Identify which cell holds the provided text, then report its (x, y) central coordinate. 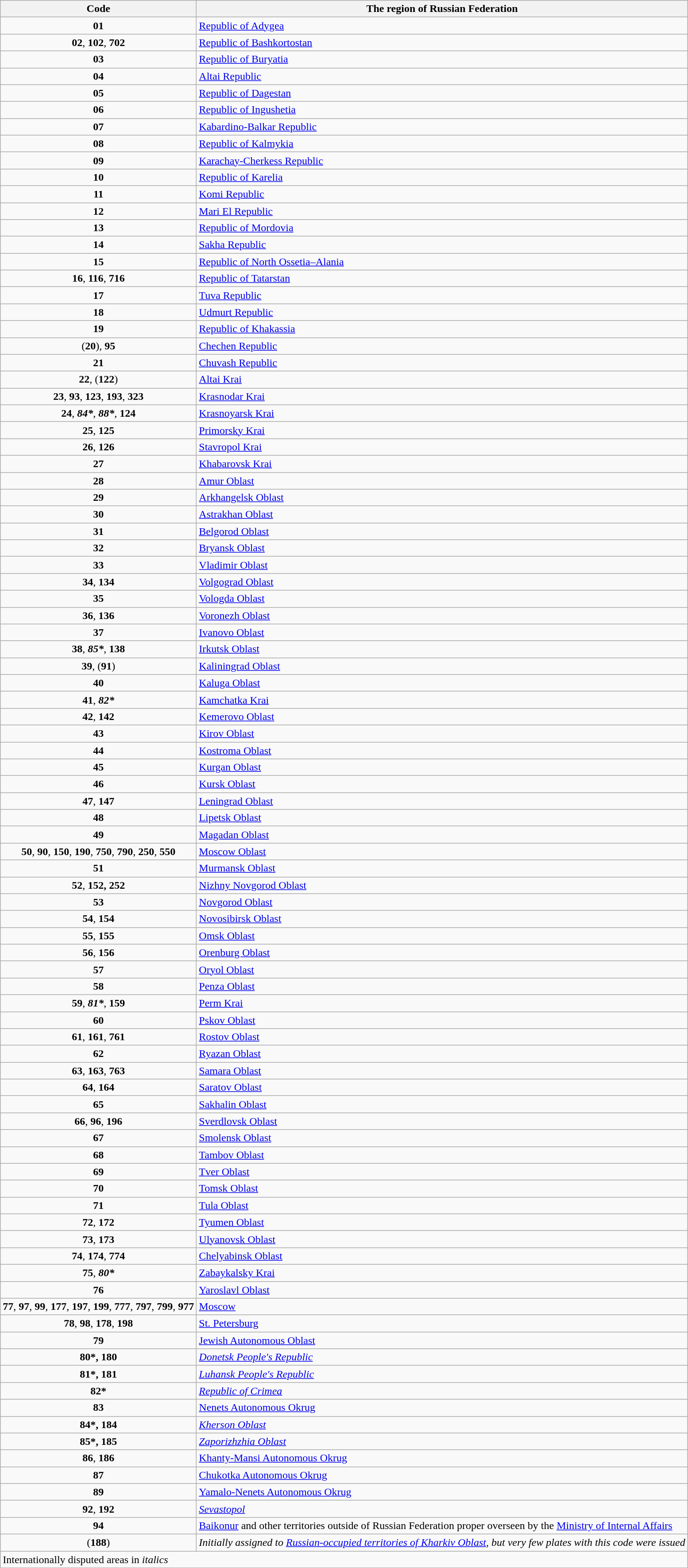
22, (122) (98, 379)
84*, 184 (98, 1425)
48 (98, 818)
Mari El Republic (442, 211)
Oryol Oblast (442, 969)
Moscow (442, 1307)
06 (98, 110)
13 (98, 228)
Tyumen Oblast (442, 1222)
Karachay-Cherkess Republic (442, 160)
Novgorod Oblast (442, 902)
24, 84*, 88*, 124 (98, 413)
Yaroslavl Oblast (442, 1290)
55, 155 (98, 936)
68 (98, 1155)
Sakha Republic (442, 245)
51 (98, 868)
Republic of Buryatia (442, 59)
21 (98, 363)
07 (98, 127)
59, 81*, 159 (98, 1003)
43 (98, 733)
42, 142 (98, 716)
Amur Oblast (442, 480)
Smolensk Oblast (442, 1138)
63, 163, 763 (98, 1071)
16, 116, 716 (98, 279)
75, 80* (98, 1273)
53 (98, 902)
Bryansk Oblast (442, 548)
17 (98, 295)
79 (98, 1340)
40 (98, 683)
05 (98, 93)
Ryazan Oblast (442, 1054)
67 (98, 1138)
Kirov Oblast (442, 733)
Republic of Ingushetia (442, 110)
Jewish Autonomous Oblast (442, 1340)
Chelyabinsk Oblast (442, 1256)
47, 147 (98, 801)
Republic of Mordovia (442, 228)
11 (98, 194)
Sverdlovsk Oblast (442, 1121)
Irkutsk Oblast (442, 649)
94 (98, 1525)
03 (98, 59)
Krasnodar Krai (442, 396)
Orenburg Oblast (442, 952)
Kaluga Oblast (442, 683)
Chechen Republic (442, 346)
Sevastopol (442, 1509)
72, 172 (98, 1222)
Arkhangelsk Oblast (442, 498)
33 (98, 565)
Republic of Dagestan (442, 93)
78, 98, 178, 198 (98, 1324)
Kamchatka Krai (442, 700)
41, 82* (98, 700)
Vologda Oblast (442, 599)
Samara Oblast (442, 1071)
36, 136 (98, 616)
Republic of Kalmykia (442, 143)
83 (98, 1408)
Khabarovsk Krai (442, 464)
Udmurt Republic (442, 312)
04 (98, 76)
Nizhny Novgorod Oblast (442, 885)
Tula Oblast (442, 1205)
57 (98, 969)
Kaliningrad Oblast (442, 666)
74, 174, 774 (98, 1256)
Republic of Karelia (442, 177)
Chuvash Republic (442, 363)
(20), 95 (98, 346)
Republic of Bashkortostan (442, 43)
Code (98, 9)
Khanty-Mansi Autonomous Okrug (442, 1458)
61, 161, 761 (98, 1037)
28 (98, 480)
Rostov Oblast (442, 1037)
50, 90, 150, 190, 750, 790, 250, 550 (98, 852)
Kabardino-Balkar Republic (442, 127)
49 (98, 835)
81*, 181 (98, 1374)
Baikonur and other territories outside of Russian Federation proper overseen by the Ministry of Internal Affairs (442, 1525)
76 (98, 1290)
Magadan Oblast (442, 835)
31 (98, 531)
Republic of Adygea (442, 26)
Luhansk People's Republic (442, 1374)
66, 96, 196 (98, 1121)
Sakhalin Oblast (442, 1104)
01 (98, 26)
Tomsk Oblast (442, 1189)
Komi Republic (442, 194)
Primorsky Krai (442, 430)
Republic of Crimea (442, 1391)
19 (98, 329)
65 (98, 1104)
Donetsk People's Republic (442, 1357)
Volgograd Oblast (442, 582)
Stavropol Krai (442, 447)
Moscow Oblast (442, 852)
26, 126 (98, 447)
Kursk Oblast (442, 784)
73, 173 (98, 1239)
85*, 185 (98, 1441)
86, 186 (98, 1458)
Saratov Oblast (442, 1088)
27 (98, 464)
52, 152, 252 (98, 885)
38, 85*, 138 (98, 649)
56, 156 (98, 952)
80*, 180 (98, 1357)
58 (98, 986)
Internationally disputed areas in italics (344, 1559)
Perm Krai (442, 1003)
Novosibirsk Oblast (442, 919)
71 (98, 1205)
St. Petersburg (442, 1324)
60 (98, 1020)
12 (98, 211)
92, 192 (98, 1509)
Zabaykalsky Krai (442, 1273)
Tver Oblast (442, 1172)
Vladimir Oblast (442, 565)
Kurgan Oblast (442, 767)
(188) (98, 1542)
Republic of Tatarstan (442, 279)
Kemerovo Oblast (442, 716)
70 (98, 1189)
15 (98, 262)
44 (98, 751)
Republic of Khakassia (442, 329)
34, 134 (98, 582)
Astrakhan Oblast (442, 515)
Ivanovo Oblast (442, 632)
Tambov Oblast (442, 1155)
Lipetsk Oblast (442, 818)
45 (98, 767)
Belgorod Oblast (442, 531)
Altai Republic (442, 76)
Initially assigned to Russian-occupied territories of Kharkiv Oblast, but very few plates with this code were issued (442, 1542)
87 (98, 1475)
The region of Russian Federation (442, 9)
Altai Krai (442, 379)
89 (98, 1492)
35 (98, 599)
Murmansk Oblast (442, 868)
82* (98, 1391)
Chukotka Autonomous Okrug (442, 1475)
18 (98, 312)
09 (98, 160)
Voronezh Oblast (442, 616)
08 (98, 143)
10 (98, 177)
Kostroma Oblast (442, 751)
Pskov Oblast (442, 1020)
Penza Oblast (442, 986)
Omsk Oblast (442, 936)
Kherson Oblast (442, 1425)
Republic of North Ossetia–Alania (442, 262)
37 (98, 632)
46 (98, 784)
Tuva Republic (442, 295)
30 (98, 515)
Ulyanovsk Oblast (442, 1239)
Zaporizhzhia Oblast (442, 1441)
25, 125 (98, 430)
32 (98, 548)
54, 154 (98, 919)
39, (91) (98, 666)
29 (98, 498)
69 (98, 1172)
Yamalo-Nenets Autonomous Okrug (442, 1492)
64, 164 (98, 1088)
77, 97, 99, 177, 197, 199, 777, 797, 799, 977 (98, 1307)
Krasnoyarsk Krai (442, 413)
Nenets Autonomous Okrug (442, 1408)
14 (98, 245)
Leningrad Oblast (442, 801)
23, 93, 123, 193, 323 (98, 396)
02, 102, 702 (98, 43)
62 (98, 1054)
